From the cell containing the given text, extract its center point as [X, Y] coordinate. 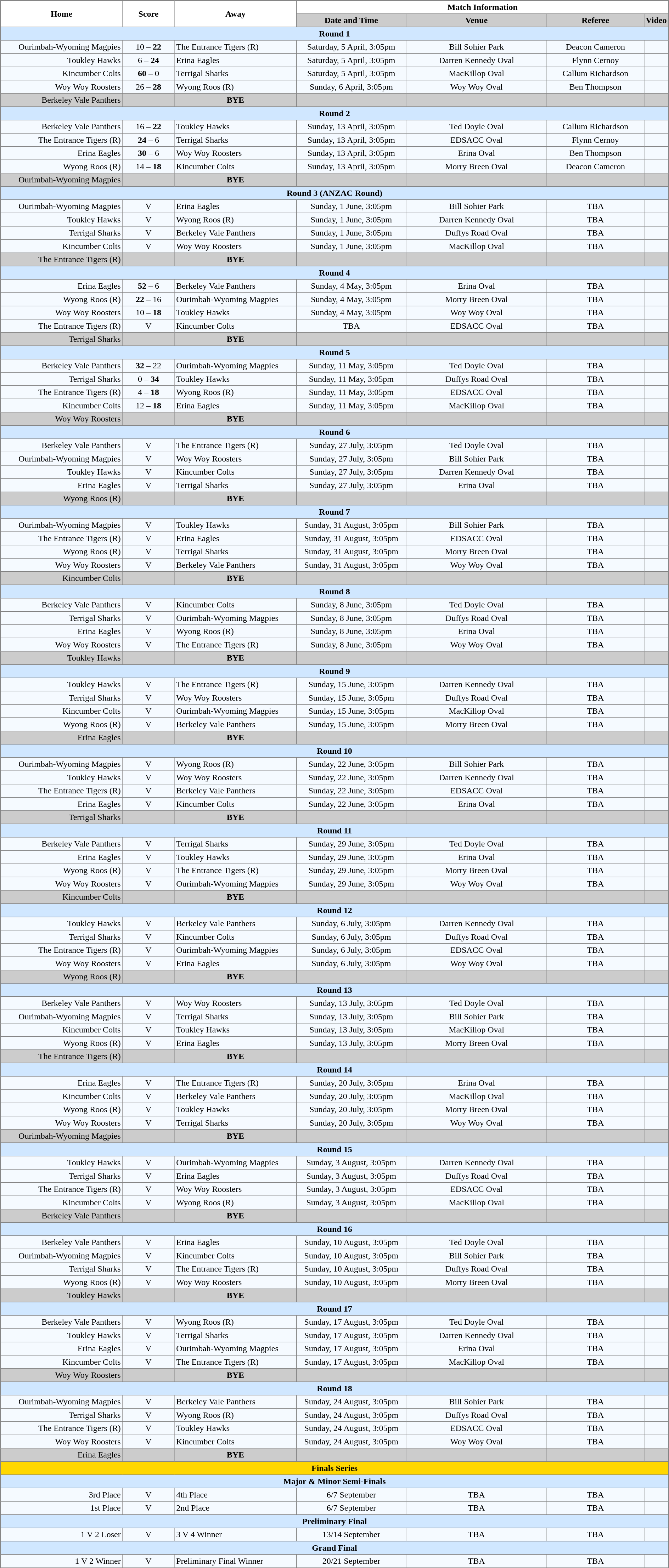
52 – 6 [148, 286]
Venue [477, 21]
1 V 2 Winner [62, 1561]
3rd Place [62, 1495]
3 V 4 Winner [235, 1535]
20/21 September [352, 1561]
Round 18 [334, 1388]
Preliminary Final Winner [235, 1561]
Round 2 [334, 113]
Video [656, 21]
6 – 24 [148, 60]
22 – 16 [148, 299]
13/14 September [352, 1535]
60 – 0 [148, 74]
30 – 6 [148, 153]
Preliminary Final [334, 1521]
Home [62, 13]
24 – 6 [148, 140]
Score [148, 13]
Round 15 [334, 1149]
2nd Place [235, 1508]
Grand Final [334, 1548]
Round 10 [334, 751]
Round 17 [334, 1309]
Round 1 [334, 34]
Round 9 [334, 671]
Round 4 [334, 273]
0 – 34 [148, 379]
14 – 18 [148, 166]
Round 6 [334, 432]
Sunday, 6 April, 3:05pm [352, 87]
Round 11 [334, 831]
Referee [595, 21]
Away [235, 13]
26 – 28 [148, 87]
Round 7 [334, 512]
Round 13 [334, 990]
10 – 18 [148, 313]
Major & Minor Semi-Finals [334, 1482]
1st Place [62, 1508]
Round 3 (ANZAC Round) [334, 193]
Round 5 [334, 352]
Finals Series [334, 1468]
Round 16 [334, 1229]
Round 14 [334, 1070]
4th Place [235, 1495]
Round 8 [334, 591]
Match Information [483, 7]
12 – 18 [148, 406]
16 – 22 [148, 127]
1 V 2 Loser [62, 1535]
Round 12 [334, 910]
10 – 22 [148, 47]
4 – 18 [148, 392]
32 – 22 [148, 366]
Date and Time [352, 21]
